Output the [X, Y] coordinate of the center of the cell containing the given text.  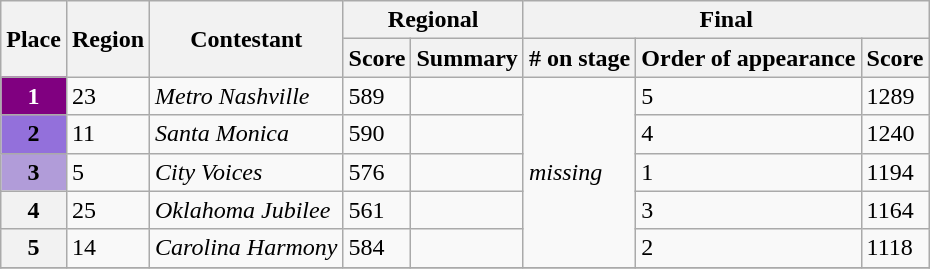
1289 [895, 96]
Contestant [247, 39]
Santa Monica [247, 134]
561 [377, 210]
missing [579, 172]
1164 [895, 210]
Region [108, 39]
City Voices [247, 172]
590 [377, 134]
Carolina Harmony [247, 248]
Metro Nashville [247, 96]
576 [377, 172]
14 [108, 248]
584 [377, 248]
# on stage [579, 58]
1118 [895, 248]
1240 [895, 134]
Regional [433, 20]
Oklahoma Jubilee [247, 210]
25 [108, 210]
11 [108, 134]
Order of appearance [748, 58]
23 [108, 96]
Final [726, 20]
1194 [895, 172]
589 [377, 96]
Summary [467, 58]
Place [34, 39]
